From the cell containing the given text, extract its center point as (X, Y) coordinate. 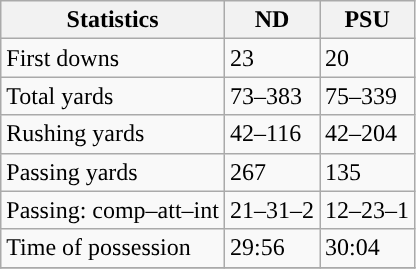
ND (272, 20)
Statistics (113, 20)
12–23–1 (368, 210)
20 (368, 58)
21–31–2 (272, 210)
30:04 (368, 248)
135 (368, 172)
Passing: comp–att–int (113, 210)
23 (272, 58)
29:56 (272, 248)
Passing yards (113, 172)
Time of possession (113, 248)
PSU (368, 20)
73–383 (272, 96)
Rushing yards (113, 134)
Total yards (113, 96)
75–339 (368, 96)
First downs (113, 58)
42–204 (368, 134)
42–116 (272, 134)
267 (272, 172)
